Return [X, Y] of the center of cell containing provided text 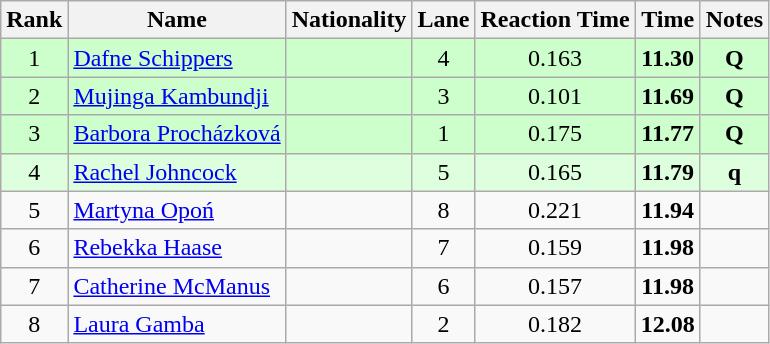
Reaction Time [555, 20]
Barbora Procházková [177, 134]
0.159 [555, 248]
Dafne Schippers [177, 58]
0.175 [555, 134]
Name [177, 20]
Martyna Opoń [177, 210]
0.182 [555, 324]
Mujinga Kambundji [177, 96]
Nationality [349, 20]
0.165 [555, 172]
11.94 [668, 210]
Time [668, 20]
11.79 [668, 172]
Lane [444, 20]
11.69 [668, 96]
12.08 [668, 324]
0.101 [555, 96]
Rank [34, 20]
0.157 [555, 286]
q [734, 172]
Rebekka Haase [177, 248]
Laura Gamba [177, 324]
Notes [734, 20]
0.163 [555, 58]
Rachel Johncock [177, 172]
Catherine McManus [177, 286]
11.30 [668, 58]
11.77 [668, 134]
0.221 [555, 210]
